For the text-containing cell, return its midpoint in (x, y) coordinate format. 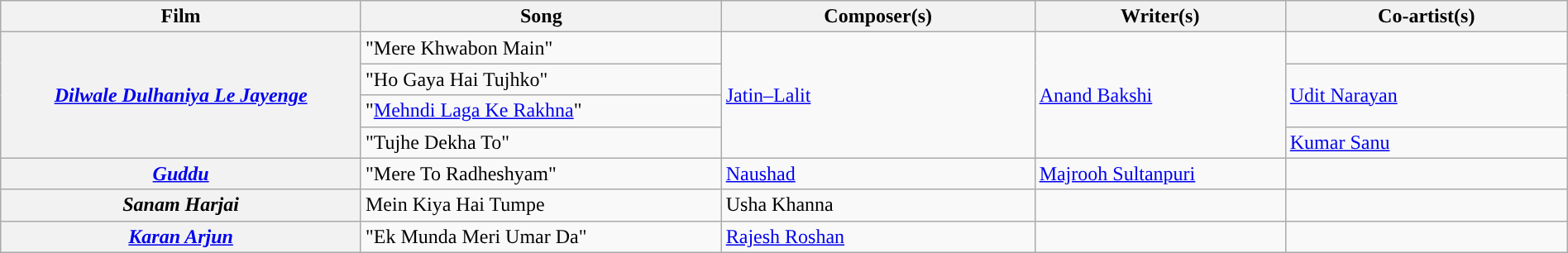
Composer(s) (878, 17)
"Ek Munda Meri Umar Da" (541, 236)
Co-artist(s) (1426, 17)
Karan Arjun (181, 236)
Film (181, 17)
"Mere To Radheshyam" (541, 174)
Writer(s) (1159, 17)
Mein Kiya Hai Tumpe (541, 205)
"Ho Gaya Hai Tujhko" (541, 79)
"Mere Khwabon Main" (541, 48)
Song (541, 17)
Kumar Sanu (1426, 142)
Udit Narayan (1426, 95)
Guddu (181, 174)
Jatin–Lalit (878, 95)
"Mehndi Laga Ke Rakhna" (541, 111)
Naushad (878, 174)
"Tujhe Dekha To" (541, 142)
Sanam Harjai (181, 205)
Anand Bakshi (1159, 95)
Rajesh Roshan (878, 236)
Dilwale Dulhaniya Le Jayenge (181, 95)
Usha Khanna (878, 205)
Majrooh Sultanpuri (1159, 174)
